Output the [x, y] coordinate of the center of the cell containing the given text.  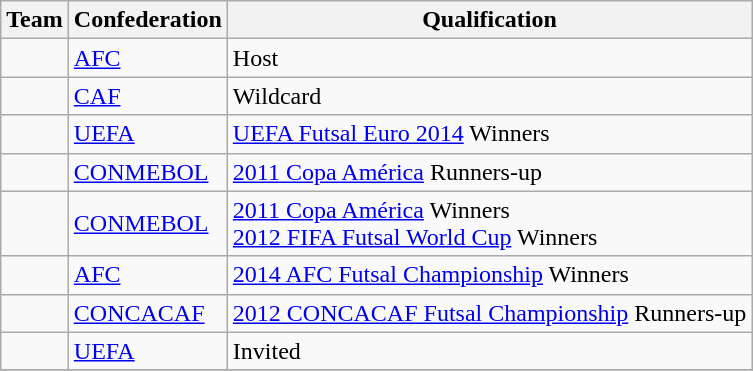
Invited [489, 351]
2011 Copa América Runners-up [489, 172]
CAF [148, 96]
2011 Copa América Winners 2012 FIFA Futsal World Cup Winners [489, 224]
2014 AFC Futsal Championship Winners [489, 275]
Host [489, 58]
UEFA Futsal Euro 2014 Winners [489, 134]
2012 CONCACAF Futsal Championship Runners-up [489, 313]
CONCACAF [148, 313]
Confederation [148, 20]
Qualification [489, 20]
Team [35, 20]
Wildcard [489, 96]
